Provide the [X, Y] coordinate of the cell's center where the given text is located.  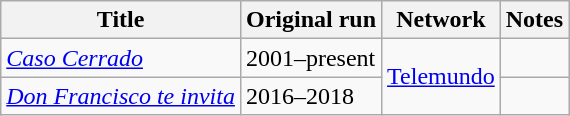
2001–present [310, 58]
Telemundo [442, 77]
Network [442, 20]
Title [121, 20]
2016–2018 [310, 96]
Caso Cerrado [121, 58]
Notes [534, 20]
Original run [310, 20]
Don Francisco te invita [121, 96]
